Capture the cell that displays the provided text and extract its (x, y) central coordinate. 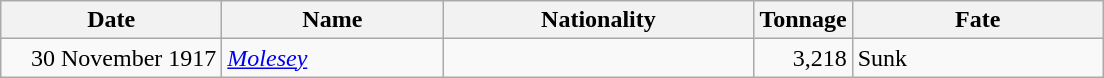
3,218 (803, 58)
Sunk (978, 58)
Name (332, 20)
Date (112, 20)
Tonnage (803, 20)
Nationality (598, 20)
Molesey (332, 58)
30 November 1917 (112, 58)
Fate (978, 20)
